Extract the [x, y] coordinate from the center of the cell holding the provided text.  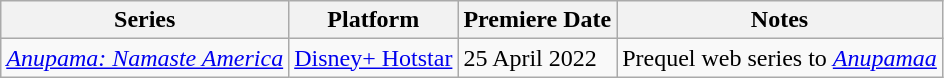
Anupama: Namaste America [145, 58]
Prequel web series to Anupamaa [780, 58]
25 April 2022 [538, 58]
Premiere Date [538, 20]
Disney+ Hotstar [374, 58]
Platform [374, 20]
Series [145, 20]
Notes [780, 20]
